Scan for the cell matching the given text and deliver its [x, y] coordinate at center. 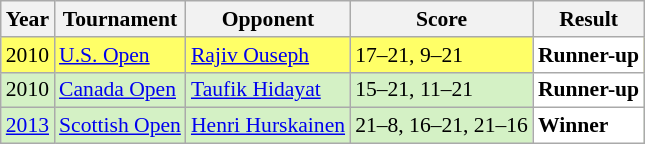
Winner [588, 126]
21–8, 16–21, 21–16 [442, 126]
15–21, 11–21 [442, 90]
Taufik Hidayat [268, 90]
Scottish Open [120, 126]
Rajiv Ouseph [268, 55]
Score [442, 19]
Opponent [268, 19]
17–21, 9–21 [442, 55]
Canada Open [120, 90]
Tournament [120, 19]
U.S. Open [120, 55]
Year [28, 19]
Result [588, 19]
Henri Hurskainen [268, 126]
2013 [28, 126]
